Output the (X, Y) coordinate of the center of the cell containing the given text.  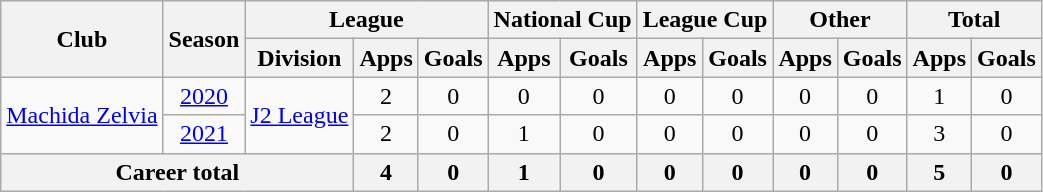
Division (300, 58)
Total (974, 20)
2021 (204, 134)
2020 (204, 96)
Season (204, 39)
Other (840, 20)
League Cup (705, 20)
League (366, 20)
Career total (178, 172)
Club (82, 39)
4 (386, 172)
J2 League (300, 115)
5 (939, 172)
3 (939, 134)
Machida Zelvia (82, 115)
National Cup (562, 20)
